Determine the [x, y] coordinate at the center of the cell enclosing the given text.  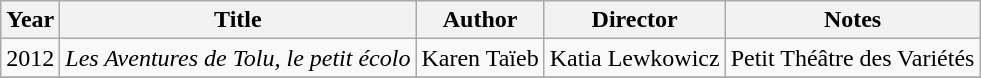
Katia Lewkowicz [634, 58]
Karen Taïeb [480, 58]
2012 [30, 58]
Les Aventures de Tolu, le petit écolo [238, 58]
Petit Théâtre des Variétés [852, 58]
Author [480, 20]
Director [634, 20]
Year [30, 20]
Title [238, 20]
Notes [852, 20]
